Return [X, Y] of the center of cell containing provided text 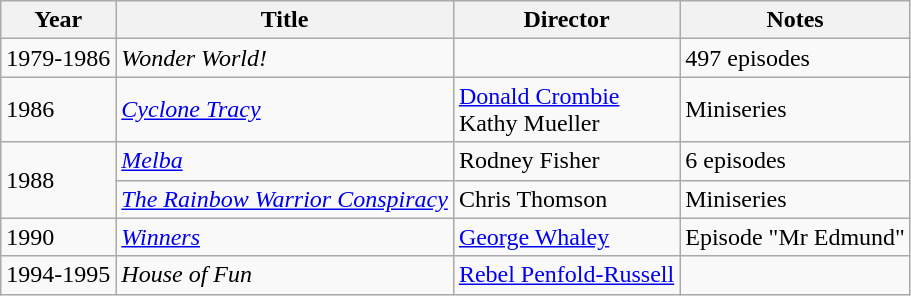
6 episodes [796, 161]
1994-1995 [58, 275]
Title [285, 20]
1986 [58, 110]
497 episodes [796, 58]
Melba [285, 161]
Episode "Mr Edmund" [796, 237]
Chris Thomson [566, 199]
Rebel Penfold-Russell [566, 275]
House of Fun [285, 275]
Notes [796, 20]
1988 [58, 180]
The Rainbow Warrior Conspiracy [285, 199]
Cyclone Tracy [285, 110]
Year [58, 20]
George Whaley [566, 237]
1979-1986 [58, 58]
Donald CrombieKathy Mueller [566, 110]
Winners [285, 237]
Rodney Fisher [566, 161]
Wonder World! [285, 58]
Director [566, 20]
1990 [58, 237]
